For the text-containing cell, return its midpoint in (X, Y) coordinate format. 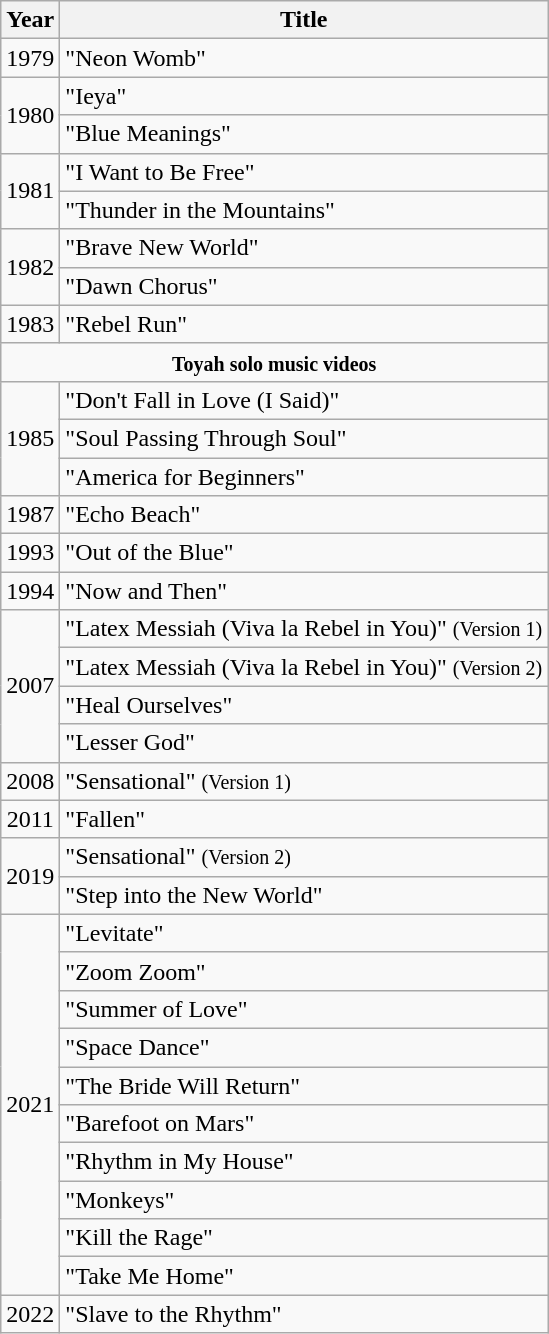
"Soul Passing Through Soul" (304, 438)
"Dawn Chorus" (304, 286)
1983 (30, 324)
"I Want to Be Free" (304, 172)
"The Bride Will Return" (304, 1085)
"Fallen" (304, 819)
1980 (30, 115)
1981 (30, 191)
"Latex Messiah (Viva la Rebel in You)" (Version 1) (304, 629)
"Space Dance" (304, 1047)
"Echo Beach" (304, 515)
"Blue Meanings" (304, 134)
"Monkeys" (304, 1200)
2021 (30, 1104)
"Sensational" (Version 1) (304, 781)
"Sensational" (Version 2) (304, 857)
"Kill the Rage" (304, 1238)
"Rhythm in My House" (304, 1162)
Year (30, 20)
"Summer of Love" (304, 1009)
2008 (30, 781)
"Slave to the Rhythm" (304, 1314)
"Now and Then" (304, 591)
2007 (30, 686)
"Step into the New World" (304, 895)
"Ieya" (304, 96)
"Take Me Home" (304, 1276)
1987 (30, 515)
"Levitate" (304, 933)
"Rebel Run" (304, 324)
"Lesser God" (304, 743)
"Brave New World" (304, 248)
"Latex Messiah (Viva la Rebel in You)" (Version 2) (304, 667)
"America for Beginners" (304, 477)
"Barefoot on Mars" (304, 1124)
Title (304, 20)
1979 (30, 58)
2019 (30, 876)
1982 (30, 267)
Toyah solo music videos (274, 362)
"Thunder in the Mountains" (304, 210)
2011 (30, 819)
1994 (30, 591)
"Heal Ourselves" (304, 705)
1993 (30, 553)
1985 (30, 438)
"Zoom Zoom" (304, 971)
2022 (30, 1314)
"Neon Womb" (304, 58)
"Don't Fall in Love (I Said)" (304, 400)
"Out of the Blue" (304, 553)
